Extract the (X, Y) coordinate from the center of the cell holding the provided text.  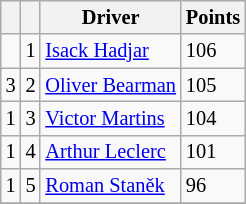
101 (213, 152)
Victor Martins (110, 118)
Points (213, 17)
Arthur Leclerc (110, 152)
104 (213, 118)
105 (213, 85)
4 (31, 152)
106 (213, 51)
Driver (110, 17)
5 (31, 186)
2 (31, 85)
Roman Staněk (110, 186)
96 (213, 186)
Isack Hadjar (110, 51)
Oliver Bearman (110, 85)
